Find where the given text appears and provide that cell's center as (X, Y) coordinate. 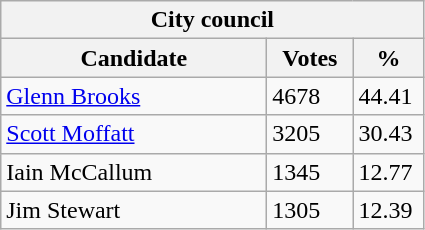
Candidate (134, 58)
12.77 (388, 172)
Votes (310, 58)
% (388, 58)
City council (212, 20)
44.41 (388, 96)
4678 (310, 96)
Iain McCallum (134, 172)
30.43 (388, 134)
Scott Moffatt (134, 134)
1305 (310, 210)
3205 (310, 134)
Glenn Brooks (134, 96)
12.39 (388, 210)
Jim Stewart (134, 210)
1345 (310, 172)
